For the text-containing cell, return its midpoint in (X, Y) coordinate format. 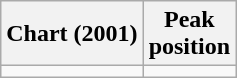
Peakposition (189, 34)
Chart (2001) (72, 34)
